Scan for the cell matching the given text and deliver its [x, y] coordinate at center. 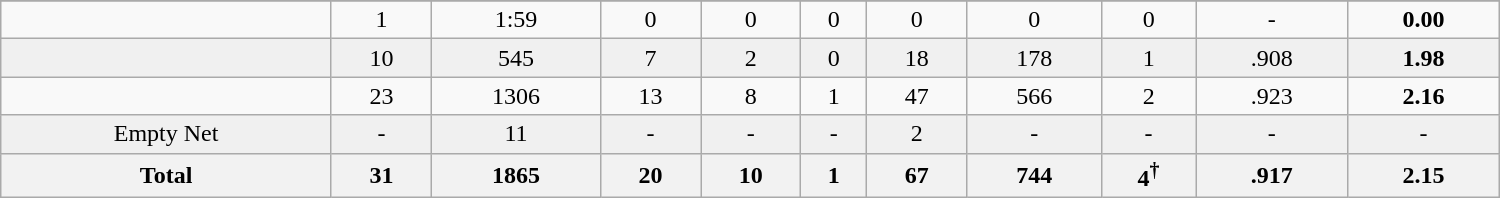
744 [1034, 176]
23 [381, 96]
11 [516, 134]
566 [1034, 96]
1865 [516, 176]
Empty Net [166, 134]
8 [751, 96]
13 [650, 96]
2.15 [1424, 176]
.908 [1272, 58]
Total [166, 176]
18 [917, 58]
2.16 [1424, 96]
1.98 [1424, 58]
.917 [1272, 176]
1:59 [516, 20]
7 [650, 58]
47 [917, 96]
67 [917, 176]
178 [1034, 58]
545 [516, 58]
31 [381, 176]
.923 [1272, 96]
0.00 [1424, 20]
4† [1148, 176]
20 [650, 176]
1306 [516, 96]
